Extract the [X, Y] coordinate from the center of the cell holding the provided text.  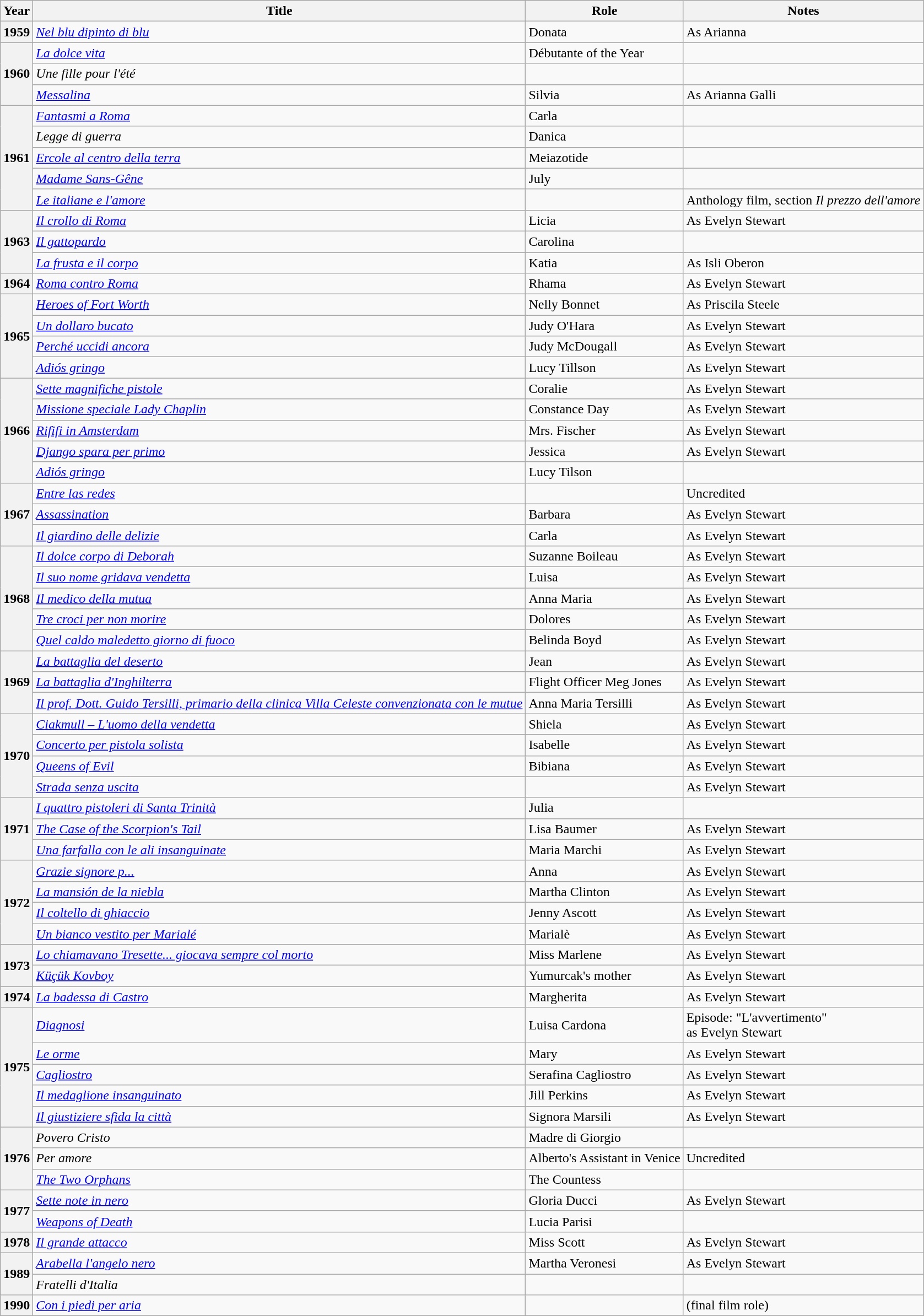
1972 [17, 902]
Legge di guerra [279, 137]
1975 [17, 1067]
Madre di Giorgio [604, 1137]
Jean [604, 661]
Le orme [279, 1054]
As Priscila Steele [803, 305]
Assassination [279, 514]
Anthology film, section Il prezzo dell'amore [803, 199]
Une fille pour l'été [279, 74]
Mrs. Fischer [604, 430]
1976 [17, 1158]
Julia [604, 808]
Signora Marsili [604, 1117]
Le italiane e l'amore [279, 199]
Queens of Evil [279, 766]
1969 [17, 682]
Dolores [604, 619]
Il coltello di ghiaccio [279, 913]
Role [604, 11]
Anna Maria [604, 598]
1989 [17, 1274]
Concerto per pistola solista [279, 745]
Tre croci per non morire [279, 619]
Il giustiziere sfida la città [279, 1117]
Jenny Ascott [604, 913]
1970 [17, 756]
Danica [604, 137]
As Arianna [803, 32]
Judy McDougall [604, 347]
Yumurcak's mother [604, 976]
Per amore [279, 1158]
Il gattopardo [279, 241]
La mansión de la niebla [279, 892]
Jill Perkins [604, 1096]
Sette magnifiche pistole [279, 389]
Una farfalla con le ali insanguinate [279, 850]
Lucy Tilson [604, 472]
Il dolce corpo di Deborah [279, 556]
Serafina Cagliostro [604, 1075]
Carolina [604, 241]
The Case of the Scorpion's Tail [279, 829]
1960 [17, 74]
Margherita [604, 997]
1961 [17, 158]
Il suo nome gridava vendetta [279, 577]
1978 [17, 1242]
Il giardino delle delizie [279, 535]
July [604, 179]
1971 [17, 829]
1964 [17, 284]
Marialè [604, 934]
Lucia Parisi [604, 1221]
Madame Sans-Gêne [279, 179]
Il grande attacco [279, 1242]
As Arianna Galli [803, 95]
Miss Marlene [604, 955]
Il medaglione insanguinato [279, 1096]
Gloria Ducci [604, 1200]
Licia [604, 220]
Donata [604, 32]
La battaglia d'Inghilterra [279, 682]
Ercole al centro della terra [279, 158]
Flight Officer Meg Jones [604, 682]
Notes [803, 11]
Martha Veronesi [604, 1263]
Isabelle [604, 745]
Title [279, 11]
Heroes of Fort Worth [279, 305]
Weapons of Death [279, 1221]
Fantasmi a Roma [279, 116]
Anna [604, 871]
1973 [17, 966]
Jessica [604, 451]
Barbara [604, 514]
1963 [17, 241]
1965 [17, 336]
Shiela [604, 724]
Anna Maria Tersilli [604, 703]
(final film role) [803, 1306]
Il prof. Dott. Guido Tersilli, primario della clinica Villa Celeste convenzionata con le mutue [279, 703]
Belinda Boyd [604, 640]
Quel caldo maledetto giorno di fuoco [279, 640]
Lo chiamavano Tresette... giocava sempre col morto [279, 955]
Alberto's Assistant in Venice [604, 1158]
Perché uccidi ancora [279, 347]
Martha Clinton [604, 892]
Cagliostro [279, 1075]
La badessa di Castro [279, 997]
Débutante of the Year [604, 53]
Bibiana [604, 766]
Luisa Cardona [604, 1025]
La battaglia del deserto [279, 661]
1990 [17, 1306]
Silvia [604, 95]
I quattro pistoleri di Santa Trinità [279, 808]
Grazie signore p... [279, 871]
Miss Scott [604, 1242]
Arabella l'angelo nero [279, 1263]
Sette note in nero [279, 1200]
Nelly Bonnet [604, 305]
Coralie [604, 389]
Il crollo di Roma [279, 220]
Mary [604, 1054]
La dolce vita [279, 53]
1966 [17, 430]
Katia [604, 263]
1974 [17, 997]
Messalina [279, 95]
Küçük Kovboy [279, 976]
Lisa Baumer [604, 829]
Un dollaro bucato [279, 326]
Povero Cristo [279, 1137]
Meiazotide [604, 158]
Constance Day [604, 409]
Lucy Tillson [604, 368]
Il medico della mutua [279, 598]
Django spara per primo [279, 451]
The Countess [604, 1179]
Con i piedi per aria [279, 1306]
Ciakmull – L'uomo della vendetta [279, 724]
As Isli Oberon [803, 263]
1967 [17, 514]
Episode: "L'avvertimento"as Evelyn Stewart [803, 1025]
Year [17, 11]
Strada senza uscita [279, 787]
Fratelli d'Italia [279, 1285]
Luisa [604, 577]
1959 [17, 32]
Roma contro Roma [279, 284]
Diagnosi [279, 1025]
Un bianco vestito per Marialé [279, 934]
1968 [17, 598]
Maria Marchi [604, 850]
The Two Orphans [279, 1179]
Rhama [604, 284]
Judy O'Hara [604, 326]
Entre las redes [279, 493]
La frusta e il corpo [279, 263]
Suzanne Boileau [604, 556]
Nel blu dipinto di blu [279, 32]
Missione speciale Lady Chaplin [279, 409]
Rififi in Amsterdam [279, 430]
1977 [17, 1211]
